Return (x, y) of the center of cell containing provided text 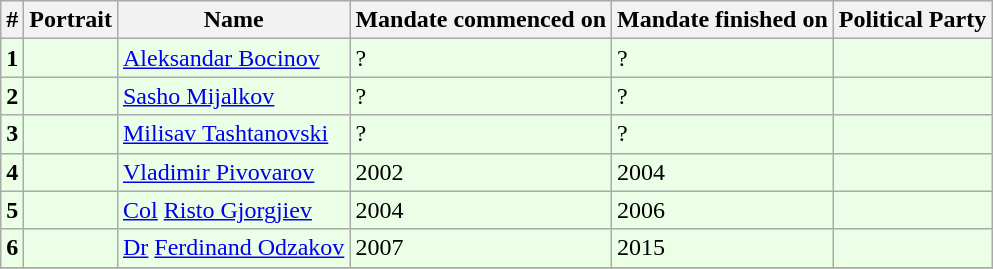
4 (12, 172)
Mandate finished on (723, 20)
3 (12, 134)
Milisav Tashtanovski (233, 134)
2015 (723, 248)
5 (12, 210)
Dr Ferdinand Odzakov (233, 248)
# (12, 20)
1 (12, 58)
Political Party (912, 20)
6 (12, 248)
Aleksandar Bocinov (233, 58)
Name (233, 20)
Portrait (71, 20)
2006 (723, 210)
2002 (481, 172)
Vladimir Pivovarov (233, 172)
Mandate commenced on (481, 20)
2 (12, 96)
Sasho Mijalkov (233, 96)
Col Risto Gjorgjiev (233, 210)
2007 (481, 248)
